Detect which cell encompasses the target text, then output its (X, Y) center coordinate. 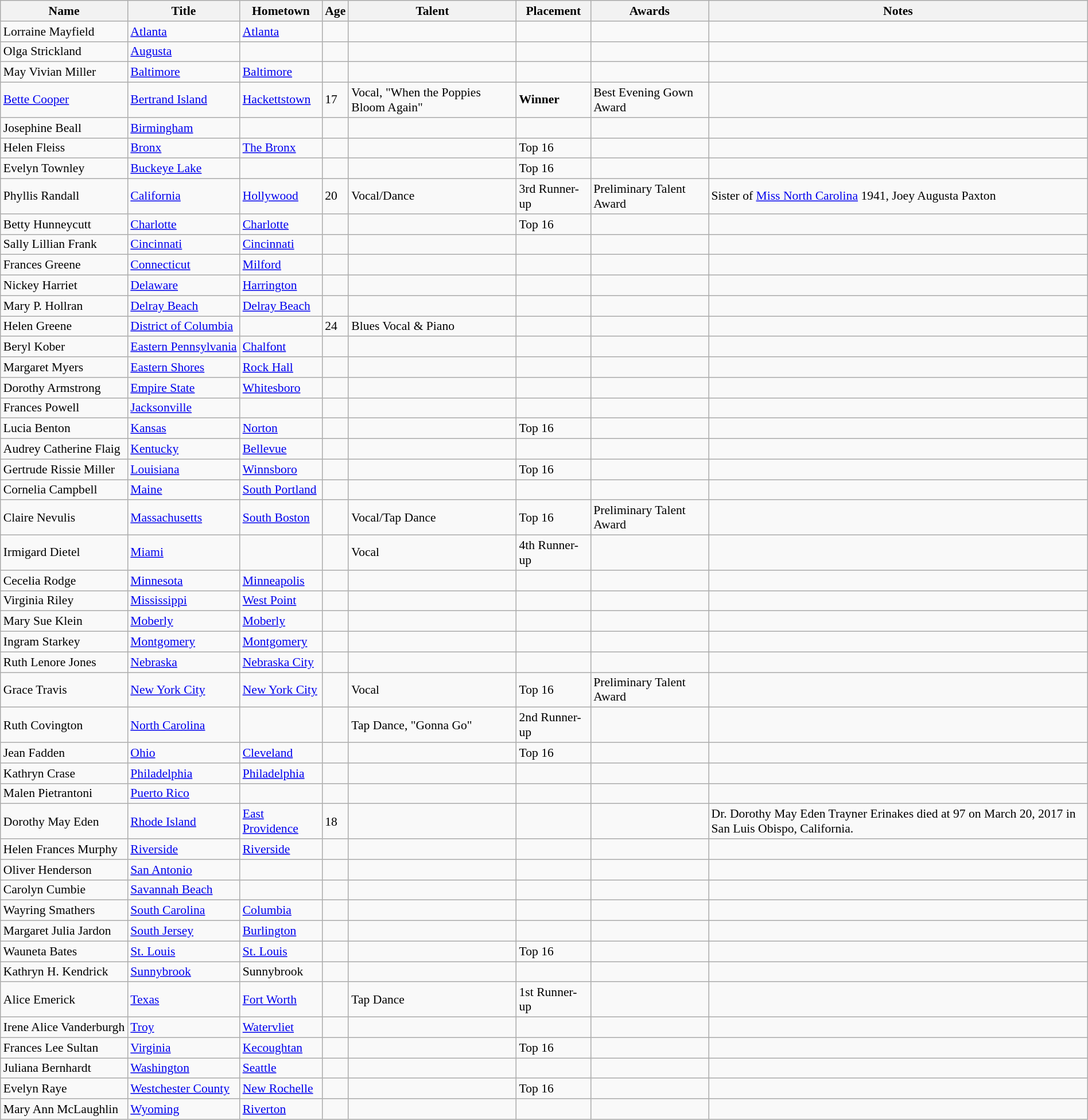
Winnsboro (281, 469)
Ruth Covington (64, 725)
Name (64, 11)
Sister of Miss North Carolina 1941, Joey Augusta Paxton (897, 196)
Savannah Beach (184, 890)
Sally Lillian Frank (64, 244)
Seattle (281, 1068)
Oliver Henderson (64, 870)
Burlington (281, 931)
Washington (184, 1068)
Milford (281, 265)
Hackettstown (281, 100)
Kentucky (184, 449)
Evelyn Townley (64, 169)
Empire State (184, 388)
Kansas (184, 429)
Irene Alice Vanderburgh (64, 1028)
Helen Greene (64, 326)
Vocal/Dance (432, 196)
Mississippi (184, 601)
Jacksonville (184, 408)
Malen Pietrantoni (64, 794)
Bette Cooper (64, 100)
Helen Fleiss (64, 148)
District of Columbia (184, 326)
Best Evening Gown Award (650, 100)
Wyoming (184, 1109)
Lucia Benton (64, 429)
Whitesboro (281, 388)
Augusta (184, 52)
Kathryn Crase (64, 773)
Hometown (281, 11)
Ingram Starkey (64, 642)
Delaware (184, 286)
California (184, 196)
Ruth Lenore Jones (64, 662)
North Carolina (184, 725)
Alice Emerick (64, 1000)
Hollywood (281, 196)
Texas (184, 1000)
May Vivian Miller (64, 72)
Blues Vocal & Piano (432, 326)
Gertrude Rissie Miller (64, 469)
Bertrand Island (184, 100)
Dr. Dorothy May Eden Trayner Erinakes died at 97 on March 20, 2017 in San Luis Obispo, California. (897, 822)
Louisiana (184, 469)
Olga Strickland (64, 52)
Notes (897, 11)
Birmingham (184, 128)
South Jersey (184, 931)
Dorothy May Eden (64, 822)
Bronx (184, 148)
Virginia Riley (64, 601)
20 (335, 196)
Virginia (184, 1048)
Miami (184, 553)
Kathryn H. Kendrick (64, 972)
Fort Worth (281, 1000)
Helen Frances Murphy (64, 849)
Phyllis Randall (64, 196)
Nebraska City (281, 662)
South Boston (281, 518)
Margaret Myers (64, 367)
Ohio (184, 753)
Carolyn Cumbie (64, 890)
Norton (281, 429)
Placement (554, 11)
Connecticut (184, 265)
Maine (184, 490)
Columbia (281, 911)
4th Runner-up (554, 553)
Vocal/Tap Dance (432, 518)
Irmigard Dietel (64, 553)
Evelyn Raye (64, 1089)
Frances Powell (64, 408)
Jean Fadden (64, 753)
24 (335, 326)
2nd Runner-up (554, 725)
Mary P. Hollran (64, 306)
New Rochelle (281, 1089)
Tap Dance (432, 1000)
South Portland (281, 490)
Eastern Shores (184, 367)
San Antonio (184, 870)
The Bronx (281, 148)
Cornelia Campbell (64, 490)
Mary Ann McLaughlin (64, 1109)
Massachusetts (184, 518)
West Point (281, 601)
East Providence (281, 822)
Minneapolis (281, 581)
Awards (650, 11)
Audrey Catherine Flaig (64, 449)
Cleveland (281, 753)
Kecoughtan (281, 1048)
South Carolina (184, 911)
Claire Nevulis (64, 518)
Wayring Smathers (64, 911)
Josephine Beall (64, 128)
Westchester County (184, 1089)
Tap Dance, "Gonna Go" (432, 725)
Rock Hall (281, 367)
Puerto Rico (184, 794)
Grace Travis (64, 690)
1st Runner-up (554, 1000)
Nickey Harriet (64, 286)
Wauneta Bates (64, 951)
18 (335, 822)
Nebraska (184, 662)
Lorraine Mayfield (64, 32)
Talent (432, 11)
17 (335, 100)
Age (335, 11)
Mary Sue Klein (64, 621)
Title (184, 11)
Juliana Bernhardt (64, 1068)
Riverton (281, 1109)
Chalfont (281, 347)
Troy (184, 1028)
Frances Greene (64, 265)
Beryl Kober (64, 347)
Winner (554, 100)
Buckeye Lake (184, 169)
Dorothy Armstrong (64, 388)
Betty Hunneycutt (64, 224)
Rhode Island (184, 822)
Harrington (281, 286)
Bellevue (281, 449)
Eastern Pennsylvania (184, 347)
Margaret Julia Jardon (64, 931)
3rd Runner-up (554, 196)
Cecelia Rodge (64, 581)
Minnesota (184, 581)
Frances Lee Sultan (64, 1048)
Vocal, "When the Poppies Bloom Again" (432, 100)
Watervliet (281, 1028)
